Extract the (x, y) coordinate from the center of the cell holding the provided text.  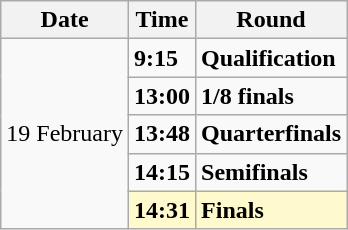
Quarterfinals (272, 134)
Time (162, 20)
Qualification (272, 58)
Semifinals (272, 172)
13:00 (162, 96)
Round (272, 20)
9:15 (162, 58)
14:31 (162, 210)
Date (65, 20)
14:15 (162, 172)
Finals (272, 210)
1/8 finals (272, 96)
19 February (65, 134)
13:48 (162, 134)
